Search for the cell housing the specified text and yield its [X, Y] center coordinate. 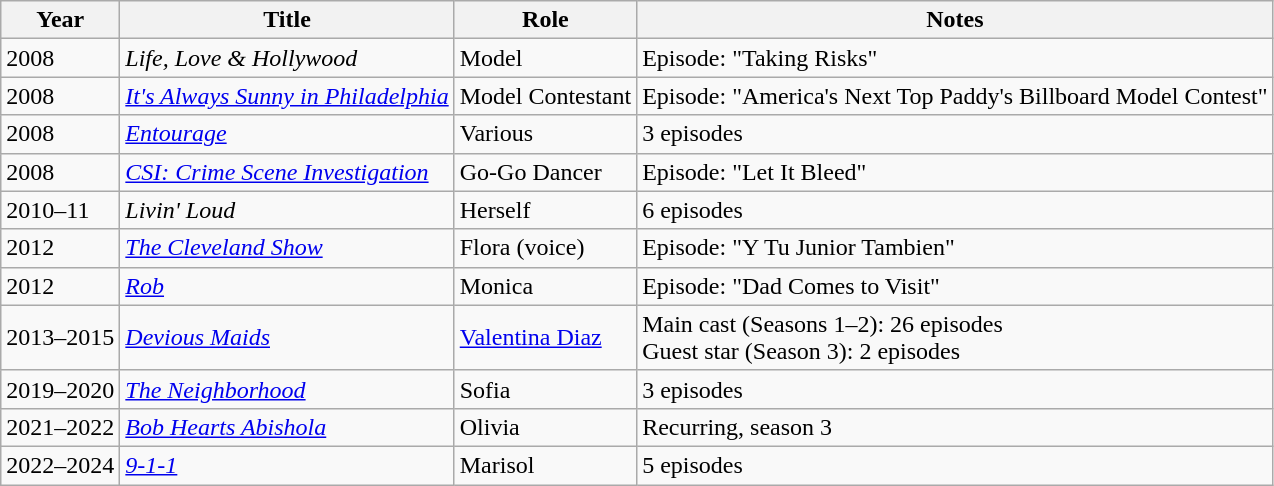
The Neighborhood [287, 389]
Livin' Loud [287, 210]
Valentina Diaz [545, 338]
Devious Maids [287, 338]
Monica [545, 286]
The Cleveland Show [287, 248]
Episode: "Taking Risks" [955, 58]
2010–11 [60, 210]
9-1-1 [287, 465]
Episode: "Let It Bleed" [955, 172]
Sofia [545, 389]
2013–2015 [60, 338]
Life, Love & Hollywood [287, 58]
Various [545, 134]
CSI: Crime Scene Investigation [287, 172]
Title [287, 20]
Episode: "Dad Comes to Visit" [955, 286]
Model Contestant [545, 96]
Rob [287, 286]
Flora (voice) [545, 248]
Marisol [545, 465]
It's Always Sunny in Philadelphia [287, 96]
2021–2022 [60, 427]
Main cast (Seasons 1–2): 26 episodesGuest star (Season 3): 2 episodes [955, 338]
Episode: "Y Tu Junior Tambien" [955, 248]
Model [545, 58]
Recurring, season 3 [955, 427]
Herself [545, 210]
Entourage [287, 134]
Go-Go Dancer [545, 172]
6 episodes [955, 210]
Notes [955, 20]
Episode: "America's Next Top Paddy's Billboard Model Contest" [955, 96]
Year [60, 20]
2019–2020 [60, 389]
Olivia [545, 427]
5 episodes [955, 465]
2022–2024 [60, 465]
Bob Hearts Abishola [287, 427]
Role [545, 20]
